Return [x, y] of the center of cell containing provided text 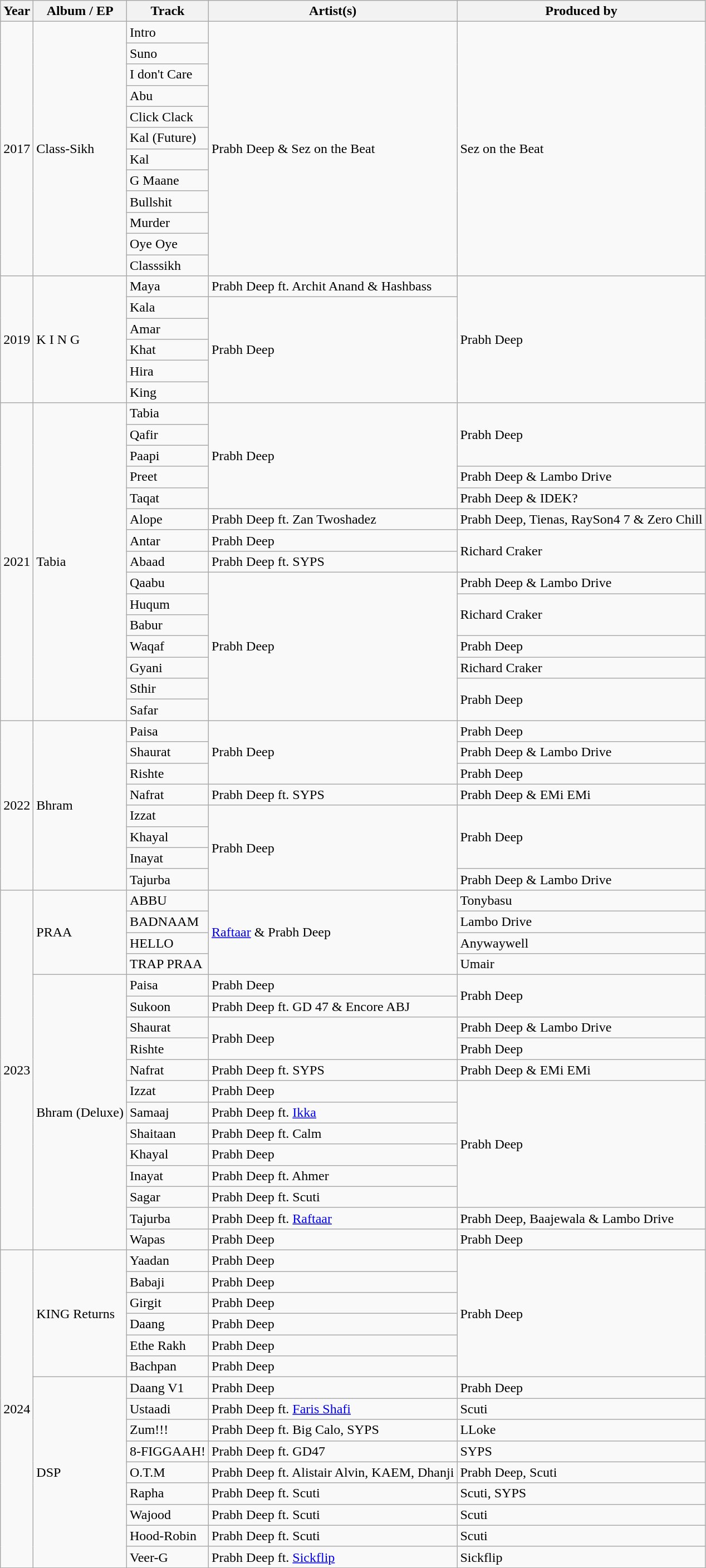
Ethe Rakh [167, 1345]
Sez on the Beat [581, 149]
Track [167, 11]
Sthir [167, 689]
Prabh Deep ft. GD 47 & Encore ABJ [333, 1007]
Click Clack [167, 117]
DSP [80, 1472]
Lambo Drive [581, 921]
8-FIGGAAH! [167, 1451]
Album / EP [80, 11]
Wapas [167, 1239]
Prabh Deep ft. Sickflip [333, 1557]
Suno [167, 53]
Qaabu [167, 583]
Babur [167, 625]
Kal [167, 159]
Tonybasu [581, 900]
Prabh Deep, Baajewala & Lambo Drive [581, 1218]
SYPS [581, 1451]
Prabh Deep ft. Ahmer [333, 1176]
Bhram (Deluxe) [80, 1113]
Scuti, SYPS [581, 1493]
Prabh Deep ft. Raftaar [333, 1218]
Raftaar & Prabh Deep [333, 932]
Bhram [80, 805]
Rapha [167, 1493]
LLoke [581, 1430]
Sukoon [167, 1007]
Produced by [581, 11]
Kal (Future) [167, 138]
Gyani [167, 668]
Abu [167, 96]
Veer-G [167, 1557]
Sickflip [581, 1557]
Prabh Deep & Sez on the Beat [333, 149]
Oye Oye [167, 244]
Anywaywell [581, 943]
K I N G [80, 339]
Prabh Deep ft. Calm [333, 1133]
KING Returns [80, 1313]
Prabh Deep ft. GD47 [333, 1451]
TRAP PRAA [167, 964]
Prabh Deep ft. Ikka [333, 1112]
Prabh Deep ft. Big Calo, SYPS [333, 1430]
Ustaadi [167, 1409]
Amar [167, 329]
Year [17, 11]
Shaitaan [167, 1133]
Classsikh [167, 265]
Bullshit [167, 201]
ABBU [167, 900]
Maya [167, 287]
Bachpan [167, 1367]
Daang V1 [167, 1388]
Murder [167, 223]
HELLO [167, 943]
Kala [167, 308]
Prabh Deep ft. Zan Twoshadez [333, 519]
Alope [167, 519]
Zum!!! [167, 1430]
Qafir [167, 435]
Prabh Deep ft. Faris Shafi [333, 1409]
Sagar [167, 1197]
2021 [17, 562]
PRAA [80, 932]
Samaaj [167, 1112]
O.T.M [167, 1472]
Intro [167, 32]
Waqaf [167, 647]
G Maane [167, 180]
Babaji [167, 1281]
Daang [167, 1324]
Hood-Robin [167, 1536]
2024 [17, 1409]
Prabh Deep ft. Alistair Alvin, KAEM, Dhanji [333, 1472]
2023 [17, 1069]
BADNAAM [167, 921]
Prabh Deep, Tienas, RaySon4 7 & Zero Chill [581, 519]
Paapi [167, 456]
2019 [17, 339]
Class-Sikh [80, 149]
Prabh Deep ft. Archit Anand & Hashbass [333, 287]
Safar [167, 710]
Taqat [167, 498]
Preet [167, 477]
Prabh Deep & IDEK? [581, 498]
I don't Care [167, 75]
Antar [167, 540]
2017 [17, 149]
Yaadan [167, 1260]
Abaad [167, 561]
Wajood [167, 1515]
Girgit [167, 1303]
Umair [581, 964]
Huqum [167, 604]
Artist(s) [333, 11]
Hira [167, 371]
King [167, 392]
Prabh Deep, Scuti [581, 1472]
Khat [167, 350]
2022 [17, 805]
